Locate the cell with the specified text and output its [X, Y] center coordinate. 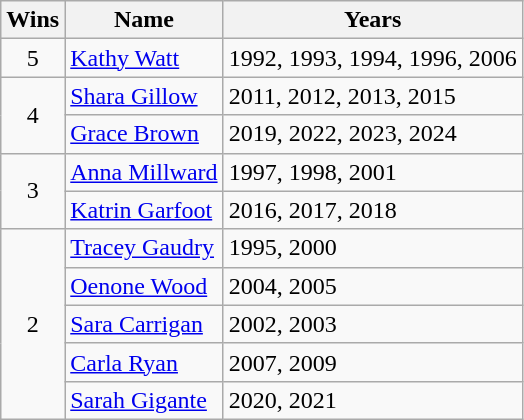
3 [33, 191]
2020, 2021 [372, 400]
1997, 1998, 2001 [372, 172]
Anna Millward [144, 172]
Carla Ryan [144, 362]
2002, 2003 [372, 324]
Kathy Watt [144, 58]
2019, 2022, 2023, 2024 [372, 134]
Sara Carrigan [144, 324]
5 [33, 58]
1995, 2000 [372, 248]
Tracey Gaudry [144, 248]
2007, 2009 [372, 362]
2011, 2012, 2013, 2015 [372, 96]
4 [33, 115]
Shara Gillow [144, 96]
Grace Brown [144, 134]
2016, 2017, 2018 [372, 210]
Wins [33, 20]
2004, 2005 [372, 286]
1992, 1993, 1994, 1996, 2006 [372, 58]
2 [33, 324]
Years [372, 20]
Sarah Gigante [144, 400]
Katrin Garfoot [144, 210]
Name [144, 20]
Oenone Wood [144, 286]
